Determine the (X, Y) coordinate at the center of the cell enclosing the given text.  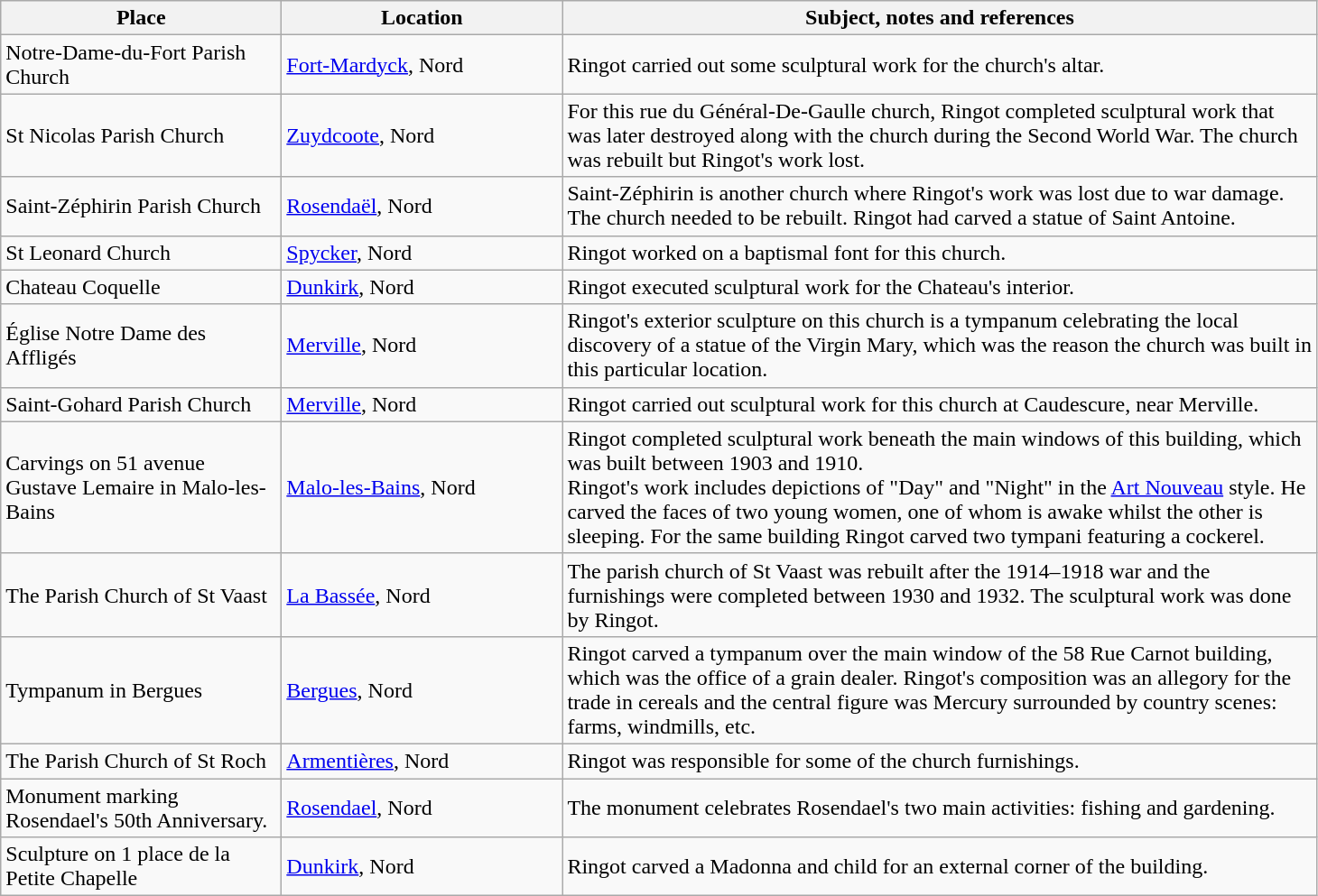
Zuydcoote, Nord (422, 135)
Subject, notes and references (940, 18)
Ringot carved a Madonna and child for an external corner of the building. (940, 866)
Église Notre Dame des Affligés (141, 346)
St Leonard Church (141, 253)
Carvings on 51 avenue Gustave Lemaire in Malo-les-Bains (141, 487)
Rosendael, Nord (422, 807)
Saint-Zéphirin Parish Church (141, 206)
Malo-les-Bains, Nord (422, 487)
Fort-Mardyck, Nord (422, 65)
The monument celebrates Rosendael's two main activities: fishing and gardening. (940, 807)
Chateau Coquelle (141, 287)
Ringot carried out some sculptural work for the church's altar. (940, 65)
La Bassée, Nord (422, 595)
Ringot carried out sculptural work for this church at Caudescure, near Merville. (940, 404)
Rosendaël, Nord (422, 206)
Saint-Gohard Parish Church (141, 404)
The Parish Church of St Vaast (141, 595)
Monument marking Rosendael's 50th Anniversary. (141, 807)
Ringot worked on a baptismal font for this church. (940, 253)
Place (141, 18)
Armentières, Nord (422, 761)
Spycker, Nord (422, 253)
St Nicolas Parish Church (141, 135)
The Parish Church of St Roch (141, 761)
Ringot executed sculptural work for the Chateau's interior. (940, 287)
Bergues, Nord (422, 689)
Ringot was responsible for some of the church furnishings. (940, 761)
Sculpture on 1 place de la Petite Chapelle (141, 866)
Notre-Dame-du-Fort Parish Church (141, 65)
Location (422, 18)
Tympanum in Bergues (141, 689)
